From the cell containing the given text, extract its center point as [X, Y] coordinate. 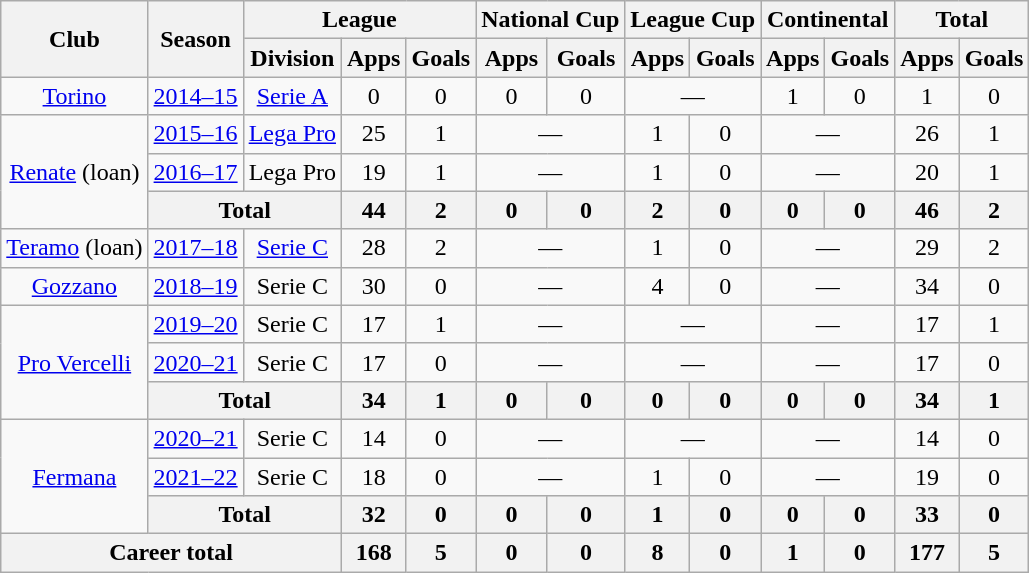
32 [374, 515]
Teramo (loan) [74, 248]
2017–18 [196, 248]
Season [196, 39]
2016–17 [196, 172]
18 [374, 477]
2019–20 [196, 324]
League Cup [693, 20]
29 [927, 248]
Serie A [292, 96]
2015–16 [196, 134]
2021–22 [196, 477]
177 [927, 553]
44 [374, 210]
2018–19 [196, 286]
168 [374, 553]
Pro Vercelli [74, 362]
Career total [172, 553]
4 [658, 286]
33 [927, 515]
25 [374, 134]
28 [374, 248]
26 [927, 134]
2014–15 [196, 96]
30 [374, 286]
Continental [828, 20]
8 [658, 553]
Club [74, 39]
Fermana [74, 476]
Renate (loan) [74, 172]
League [360, 20]
Torino [74, 96]
Gozzano [74, 286]
National Cup [550, 20]
Division [292, 58]
46 [927, 210]
20 [927, 172]
